For the text-containing cell, return its midpoint in [X, Y] coordinate format. 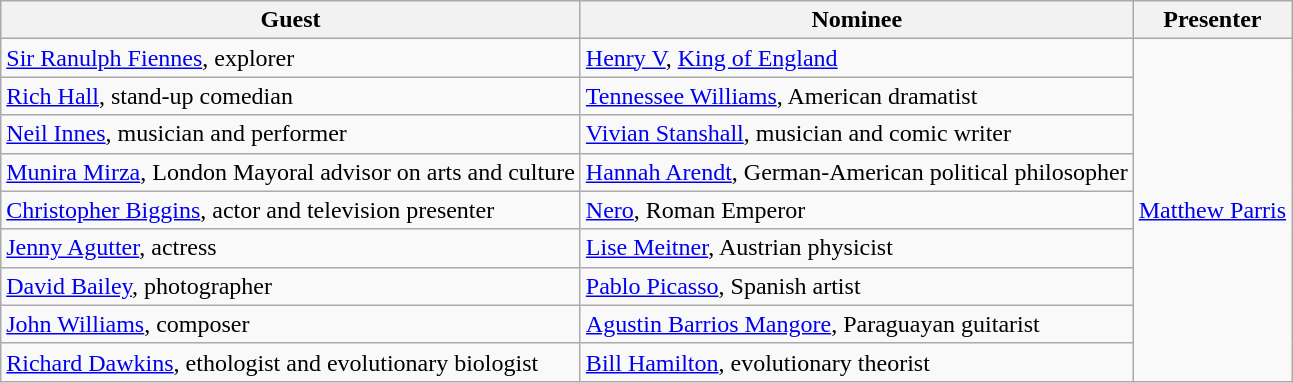
Pablo Picasso, Spanish artist [856, 286]
Nero, Roman Emperor [856, 210]
Richard Dawkins, ethologist and evolutionary biologist [291, 362]
Vivian Stanshall, musician and comic writer [856, 134]
Rich Hall, stand-up comedian [291, 96]
Neil Innes, musician and performer [291, 134]
Hannah Arendt, German-American political philosopher [856, 172]
Christopher Biggins, actor and television presenter [291, 210]
David Bailey, photographer [291, 286]
Matthew Parris [1212, 210]
Guest [291, 20]
Sir Ranulph Fiennes, explorer [291, 58]
Bill Hamilton, evolutionary theorist [856, 362]
Jenny Agutter, actress [291, 248]
Lise Meitner, Austrian physicist [856, 248]
John Williams, composer [291, 324]
Tennessee Williams, American dramatist [856, 96]
Munira Mirza, London Mayoral advisor on arts and culture [291, 172]
Agustin Barrios Mangore, Paraguayan guitarist [856, 324]
Henry V, King of England [856, 58]
Presenter [1212, 20]
Nominee [856, 20]
